Search for the cell housing the specified text and yield its [X, Y] center coordinate. 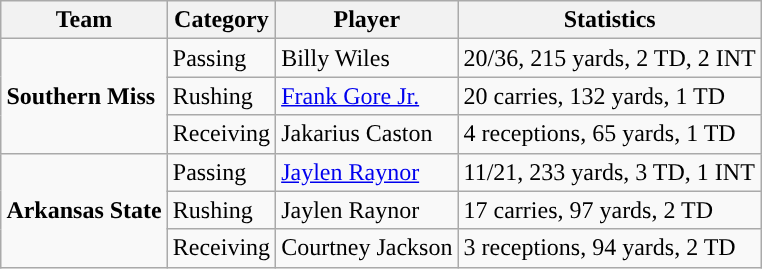
Arkansas State [84, 210]
17 carries, 97 yards, 2 TD [610, 210]
3 receptions, 94 yards, 2 TD [610, 248]
Southern Miss [84, 96]
Player [367, 20]
Team [84, 20]
Category [221, 20]
Billy Wiles [367, 58]
Statistics [610, 20]
20/36, 215 yards, 2 TD, 2 INT [610, 58]
11/21, 233 yards, 3 TD, 1 INT [610, 172]
Frank Gore Jr. [367, 96]
4 receptions, 65 yards, 1 TD [610, 134]
Courtney Jackson [367, 248]
Jakarius Caston [367, 134]
20 carries, 132 yards, 1 TD [610, 96]
